Provide the (x, y) coordinate of the cell's center where the given text is located.  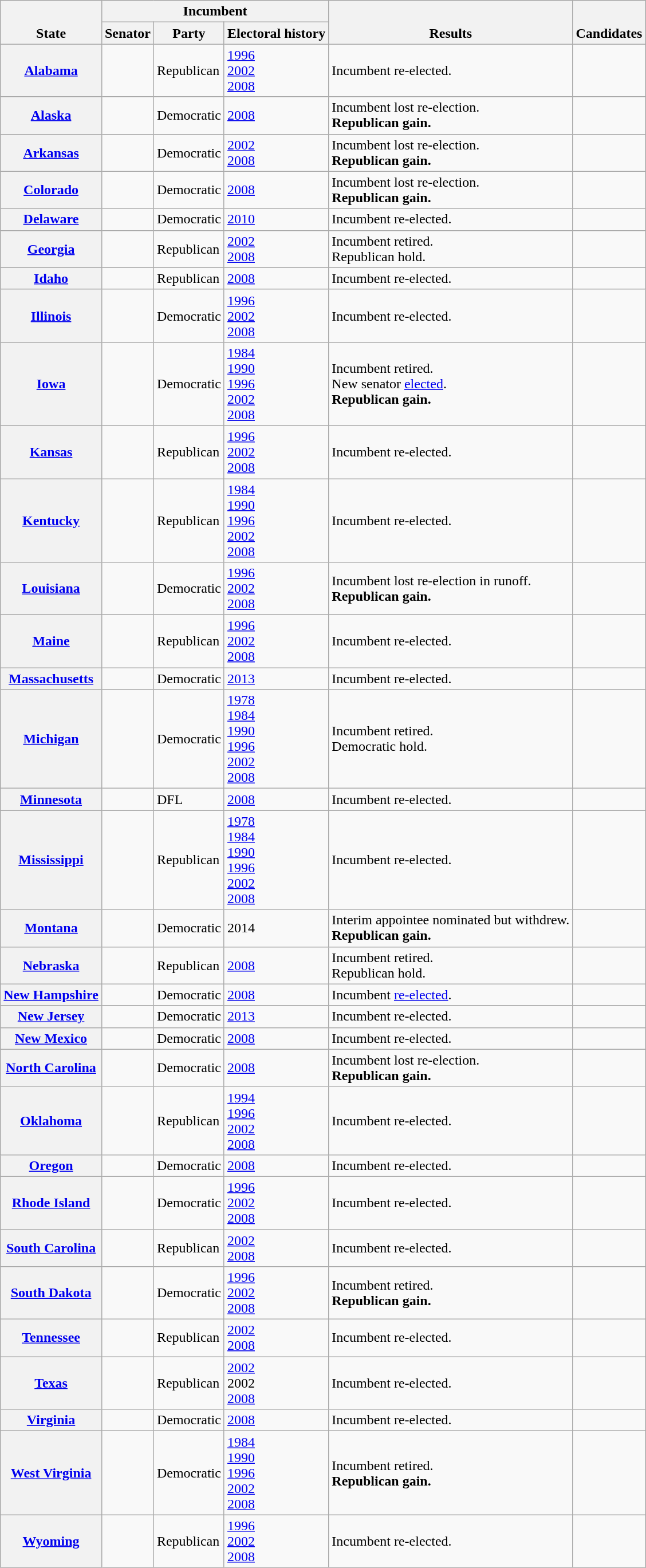
Kansas (52, 452)
Incumbent retired.Democratic hold. (451, 739)
DFL (189, 799)
Mississippi (52, 860)
Idaho (52, 278)
Rhode Island (52, 1203)
State (52, 22)
Alabama (52, 70)
20022002 2008 (276, 1383)
Alaska (52, 116)
Tennessee (52, 1338)
Party (189, 33)
Kentucky (52, 521)
Iowa (52, 384)
Massachusetts (52, 679)
Wyoming (52, 1541)
Arkansas (52, 152)
2014 (276, 928)
Incumbent lost re-election in runoff.Republican gain. (451, 589)
Louisiana (52, 589)
Nebraska (52, 966)
South Dakota (52, 1293)
Minnesota (52, 799)
Results (451, 22)
North Carolina (52, 1067)
Oregon (52, 1165)
Electoral history (276, 33)
Incumbent retired.New senator elected.Republican gain. (451, 384)
West Virginia (52, 1473)
Montana (52, 928)
Interim appointee nominated but withdrew.Republican gain. (451, 928)
2010 (276, 219)
Incumbent (215, 11)
New Mexico (52, 1038)
South Carolina (52, 1247)
1994199620022008 (276, 1120)
Virginia (52, 1420)
New Hampshire (52, 995)
Michigan (52, 739)
Colorado (52, 190)
Georgia (52, 249)
Texas (52, 1383)
Candidates (609, 22)
Maine (52, 641)
Oklahoma (52, 1120)
Delaware (52, 219)
New Jersey (52, 1017)
Illinois (52, 316)
Senator (127, 33)
